Identify which cell holds the provided text, then report its [x, y] central coordinate. 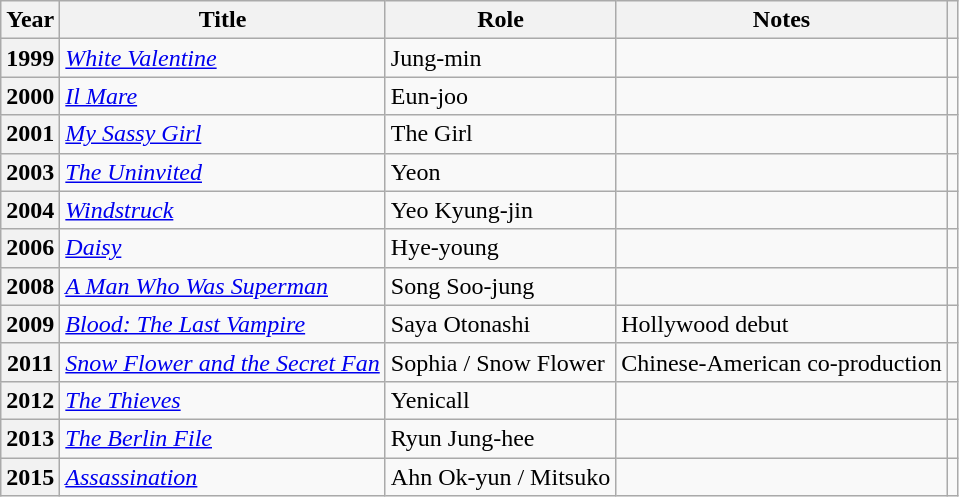
Chinese-American co-production [782, 362]
Role [500, 20]
The Berlin File [222, 438]
2012 [30, 400]
Hollywood debut [782, 324]
2003 [30, 172]
The Thieves [222, 400]
Hye-young [500, 248]
The Girl [500, 134]
1999 [30, 58]
2011 [30, 362]
White Valentine [222, 58]
Daisy [222, 248]
Eun-joo [500, 96]
Yeo Kyung-jin [500, 210]
Sophia / Snow Flower [500, 362]
The Uninvited [222, 172]
Jung-min [500, 58]
Yeon [500, 172]
Saya Otonashi [500, 324]
2000 [30, 96]
Year [30, 20]
2001 [30, 134]
Blood: The Last Vampire [222, 324]
Ryun Jung-hee [500, 438]
2004 [30, 210]
My Sassy Girl [222, 134]
Song Soo-jung [500, 286]
Title [222, 20]
A Man Who Was Superman [222, 286]
2009 [30, 324]
2015 [30, 477]
Notes [782, 20]
Yenicall [500, 400]
Snow Flower and the Secret Fan [222, 362]
Assassination [222, 477]
Windstruck [222, 210]
2013 [30, 438]
2006 [30, 248]
Ahn Ok-yun / Mitsuko [500, 477]
Il Mare [222, 96]
2008 [30, 286]
